Pinpoint the cell where the given text exists, returning its (X, Y) midpoint coordinate. 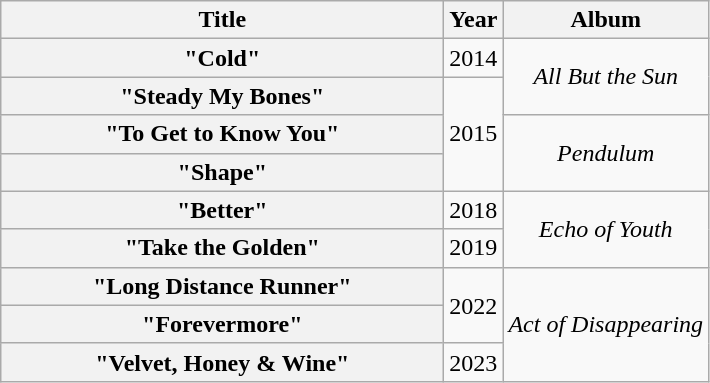
"Velvet, Honey & Wine" (222, 362)
Act of Disappearing (606, 324)
All But the Sun (606, 77)
Album (606, 20)
"Cold" (222, 58)
"Forevermore" (222, 324)
2019 (474, 248)
"Take the Golden" (222, 248)
2014 (474, 58)
"Shape" (222, 172)
Echo of Youth (606, 229)
Pendulum (606, 153)
Year (474, 20)
2015 (474, 134)
Title (222, 20)
2023 (474, 362)
"Long Distance Runner" (222, 286)
"To Get to Know You" (222, 134)
2018 (474, 210)
2022 (474, 305)
"Better" (222, 210)
"Steady My Bones" (222, 96)
